Identify which cell holds the provided text, then report its [X, Y] central coordinate. 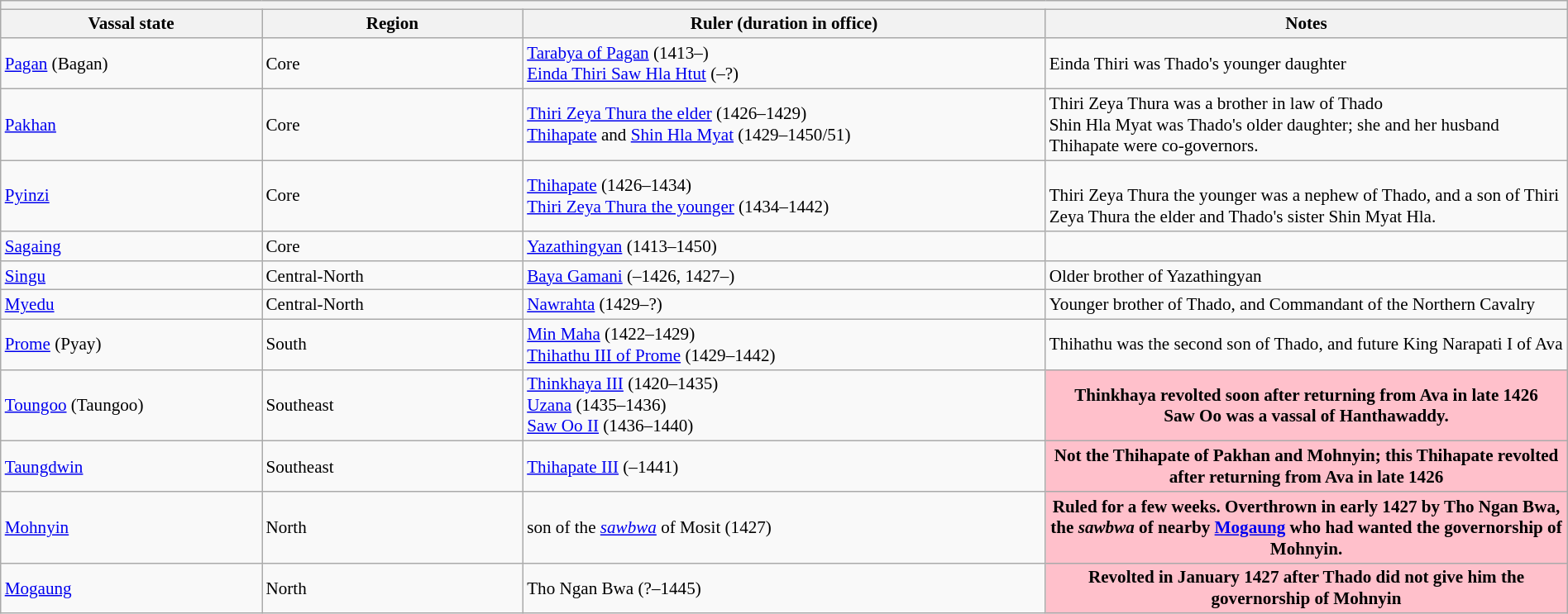
Thiri Zeya Thura the younger was a nephew of Thado, and a son of Thiri Zeya Thura the elder and Thado's sister Shin Myat Hla. [1307, 196]
Taungdwin [131, 466]
Ruled for a few weeks. Overthrown in early 1427 by Tho Ngan Bwa, the sawbwa of nearby Mogaung who had wanted the governorship of Mohnyin. [1307, 527]
Notes [1307, 23]
Prome (Pyay) [131, 344]
Pagan (Bagan) [131, 63]
Tarabya of Pagan (1413–) Einda Thiri Saw Hla Htut (–?) [784, 63]
Nawrahta (1429–?) [784, 304]
Revolted in January 1427 after Thado did not give him the governorship of Mohnyin [1307, 588]
Thihapate (1426–1434) Thiri Zeya Thura the younger (1434–1442) [784, 196]
Einda Thiri was Thado's younger daughter [1307, 63]
Sagaing [131, 246]
son of the sawbwa of Mosit (1427) [784, 527]
Mohnyin [131, 527]
Thihathu was the second son of Thado, and future King Narapati I of Ava [1307, 344]
Younger brother of Thado, and Commandant of the Northern Cavalry [1307, 304]
Pakhan [131, 124]
Older brother of Yazathingyan [1307, 274]
Mogaung [131, 588]
Thinkhaya III (1420–1435) Uzana (1435–1436) Saw Oo II (1436–1440) [784, 405]
Yazathingyan (1413–1450) [784, 246]
Thiri Zeya Thura the elder (1426–1429) Thihapate and Shin Hla Myat (1429–1450/51) [784, 124]
Tho Ngan Bwa (?–1445) [784, 588]
Vassal state [131, 23]
Thiri Zeya Thura was a brother in law of Thado Shin Hla Myat was Thado's older daughter; she and her husband Thihapate were co-governors. [1307, 124]
Thinkhaya revolted soon after returning from Ava in late 1426 Saw Oo was a vassal of Hanthawaddy. [1307, 405]
Singu [131, 274]
South [392, 344]
Baya Gamani (–1426, 1427–) [784, 274]
Region [392, 23]
Pyinzi [131, 196]
Myedu [131, 304]
Ruler (duration in office) [784, 23]
Min Maha (1422–1429) Thihathu III of Prome (1429–1442) [784, 344]
Toungoo (Taungoo) [131, 405]
Not the Thihapate of Pakhan and Mohnyin; this Thihapate revolted after returning from Ava in late 1426 [1307, 466]
Thihapate III (–1441) [784, 466]
